Extract the (X, Y) coordinate from the center of the cell holding the provided text.  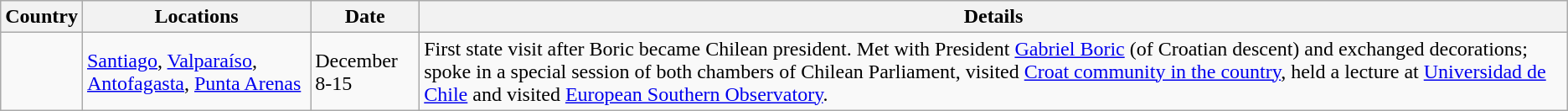
Date (365, 17)
Santiago, Valparaíso, Antofagasta, Punta Arenas (196, 71)
Details (993, 17)
December 8-15 (365, 71)
Locations (196, 17)
Country (42, 17)
